Capture the cell that displays the provided text and extract its [x, y] central coordinate. 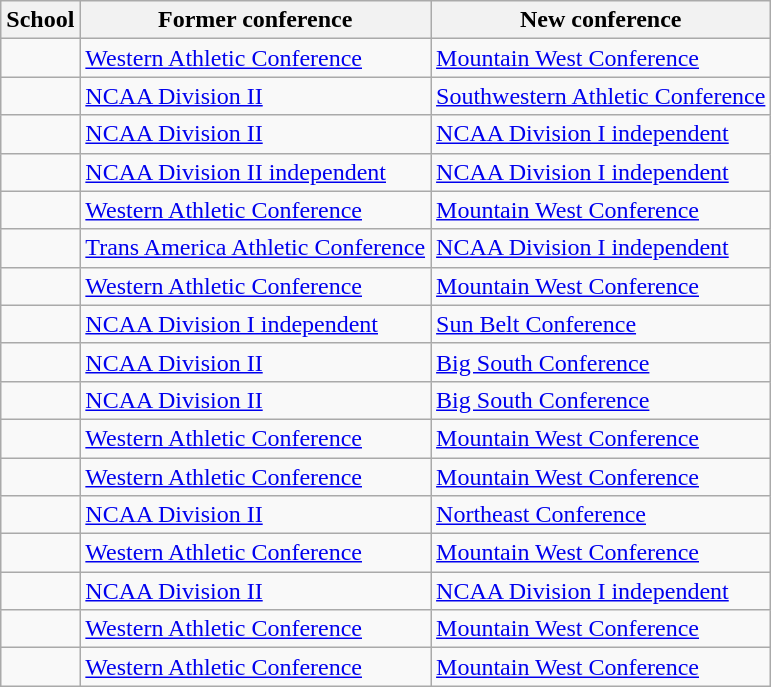
Southwestern Athletic Conference [601, 96]
Former conference [256, 20]
New conference [601, 20]
Trans America Athletic Conference [256, 248]
NCAA Division II independent [256, 172]
School [40, 20]
Sun Belt Conference [601, 324]
Northeast Conference [601, 515]
